From the cell containing the given text, extract its center point as [X, Y] coordinate. 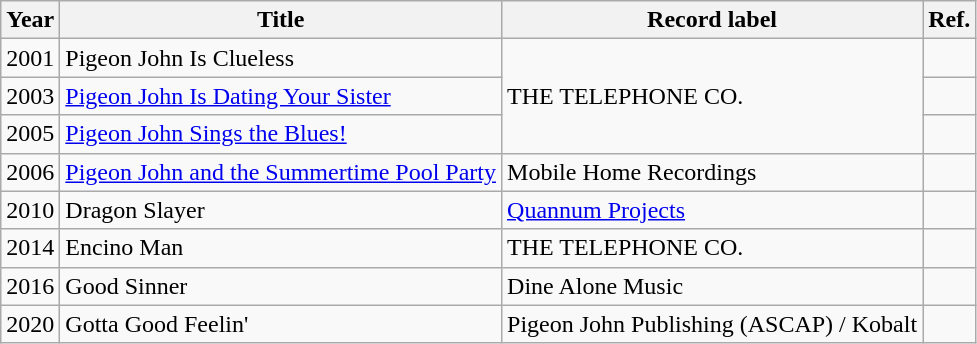
Title [281, 20]
Dine Alone Music [712, 286]
2010 [30, 210]
2006 [30, 172]
2005 [30, 134]
2001 [30, 58]
Gotta Good Feelin' [281, 324]
Quannum Projects [712, 210]
Mobile Home Recordings [712, 172]
2016 [30, 286]
2020 [30, 324]
2014 [30, 248]
Good Sinner [281, 286]
Ref. [950, 20]
Pigeon John Publishing (ASCAP) / Kobalt [712, 324]
Pigeon John Is Dating Your Sister [281, 96]
Pigeon John Sings the Blues! [281, 134]
Encino Man [281, 248]
Dragon Slayer [281, 210]
Year [30, 20]
Pigeon John Is Clueless [281, 58]
Record label [712, 20]
Pigeon John and the Summertime Pool Party [281, 172]
2003 [30, 96]
